Find where the given text appears and provide that cell's center as [x, y] coordinate. 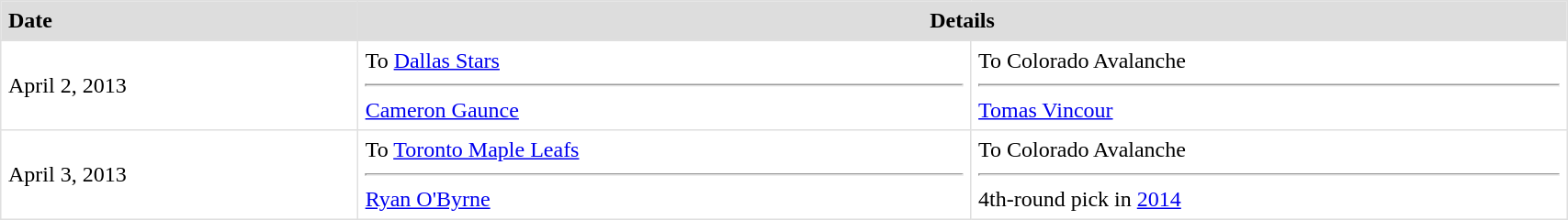
April 2, 2013 [180, 85]
Details [962, 21]
To Colorado Avalanche 4th-round pick in 2014 [1269, 175]
To Colorado Avalanche Tomas Vincour [1269, 85]
April 3, 2013 [180, 175]
Date [180, 21]
To Toronto Maple Leafs Ryan O'Byrne [663, 175]
To Dallas Stars Cameron Gaunce [663, 85]
